Identify which cell holds the provided text, then report its (x, y) central coordinate. 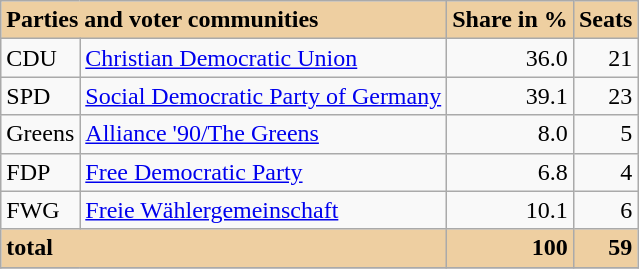
Freie Wählergemeinschaft (264, 210)
59 (605, 248)
5 (605, 134)
Parties and voter communities (224, 20)
6 (605, 210)
Social Democratic Party of Germany (264, 96)
39.1 (510, 96)
100 (510, 248)
FWG (40, 210)
6.8 (510, 172)
total (224, 248)
4 (605, 172)
Seats (605, 20)
Christian Democratic Union (264, 58)
10.1 (510, 210)
SPD (40, 96)
8.0 (510, 134)
Free Democratic Party (264, 172)
Alliance '90/The Greens (264, 134)
CDU (40, 58)
FDP (40, 172)
Share in % (510, 20)
21 (605, 58)
23 (605, 96)
36.0 (510, 58)
Greens (40, 134)
